Locate the cell with the specified text and output its (X, Y) center coordinate. 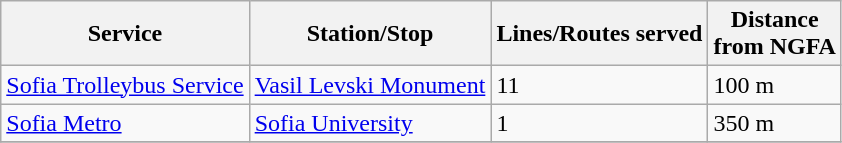
11 (600, 85)
Sofia Metro (125, 123)
Vasil Levski Monument (370, 85)
Distancefrom NGFA (774, 34)
350 m (774, 123)
Station/Stop (370, 34)
Sofia University (370, 123)
1 (600, 123)
Service (125, 34)
100 m (774, 85)
Sofia Trolleybus Service (125, 85)
Lines/Routes served (600, 34)
